Find where the given text appears and provide that cell's center as (x, y) coordinate. 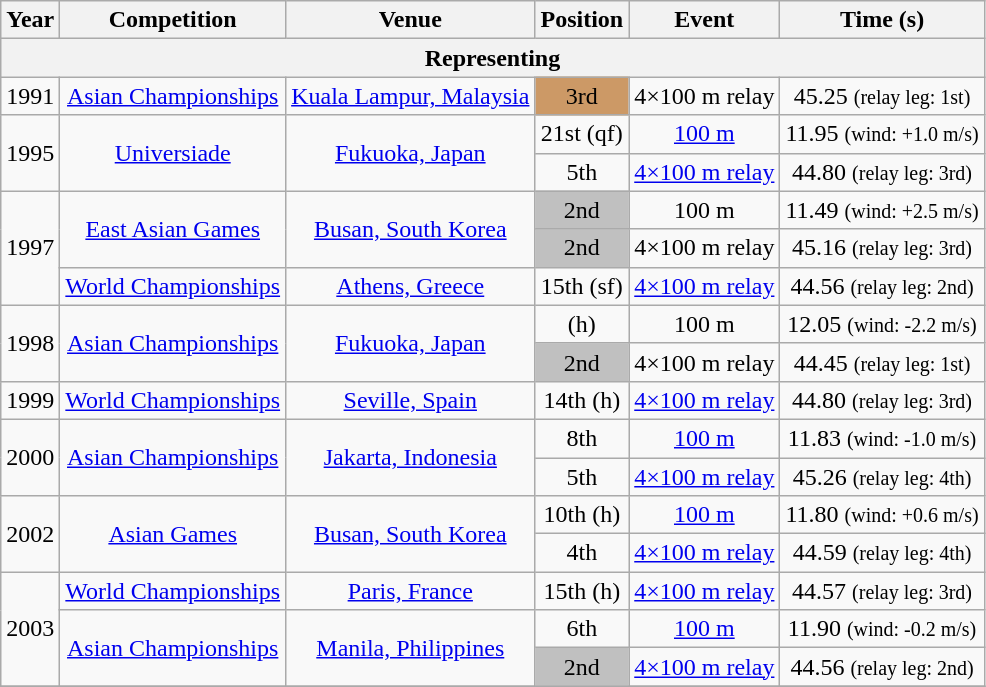
2002 (30, 534)
1999 (30, 400)
Manila, Philippines (410, 648)
44.59 (relay leg: 4th) (882, 553)
1991 (30, 96)
11.95 (wind: +1.0 m/s) (882, 134)
44.45 (relay leg: 1st) (882, 362)
6th (582, 629)
11.90 (wind: -0.2 m/s) (882, 629)
44.57 (relay leg: 3rd) (882, 591)
Kuala Lampur, Malaysia (410, 96)
8th (582, 438)
11.80 (wind: +0.6 m/s) (882, 515)
14th (h) (582, 400)
Athens, Greece (410, 286)
Position (582, 20)
1997 (30, 248)
(h) (582, 324)
Representing (492, 58)
Universiade (173, 153)
1995 (30, 153)
Jakarta, Indonesia (410, 457)
1998 (30, 343)
10th (h) (582, 515)
45.25 (relay leg: 1st) (882, 96)
Asian Games (173, 534)
4th (582, 553)
Seville, Spain (410, 400)
East Asian Games (173, 229)
Competition (173, 20)
Venue (410, 20)
45.16 (relay leg: 3rd) (882, 248)
Event (704, 20)
45.26 (relay leg: 4th) (882, 477)
Paris, France (410, 591)
11.83 (wind: -1.0 m/s) (882, 438)
15th (h) (582, 591)
Year (30, 20)
3rd (582, 96)
Time (s) (882, 20)
15th (sf) (582, 286)
2000 (30, 457)
21st (qf) (582, 134)
12.05 (wind: -2.2 m/s) (882, 324)
2003 (30, 629)
11.49 (wind: +2.5 m/s) (882, 210)
